Find where the given text appears and provide that cell's center as [X, Y] coordinate. 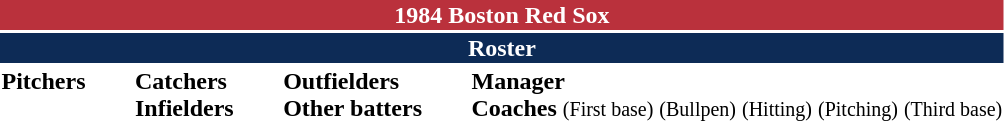
Roster [502, 48]
1984 Boston Red Sox [502, 15]
